Provide the (X, Y) coordinate of the cell's center where the given text is located.  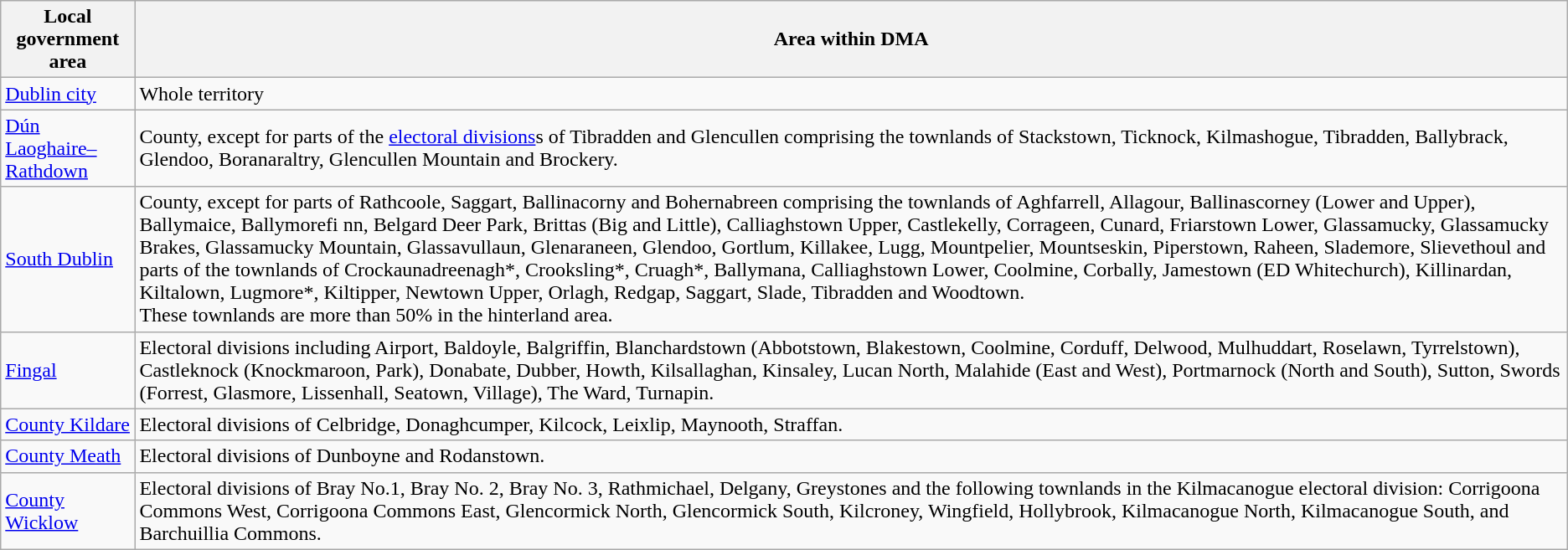
Dublin city (68, 94)
Whole territory (851, 94)
County Kildare (68, 424)
Area within DMA (851, 39)
County Wicklow (68, 511)
South Dublin (68, 260)
Dún Laoghaire–Rathdown (68, 148)
Electoral divisions of Dunboyne and Rodanstown. (851, 456)
County Meath (68, 456)
Local government area (68, 39)
Fingal (68, 370)
Electoral divisions of Celbridge, Donaghcumper, Kilcock, Leixlip, Maynooth, Straffan. (851, 424)
